Output the [X, Y] coordinate of the center of the cell containing the given text.  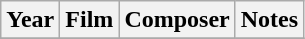
Year [30, 20]
Composer [177, 20]
Film [90, 20]
Notes [269, 20]
